Locate the cell with the specified text and output its (X, Y) center coordinate. 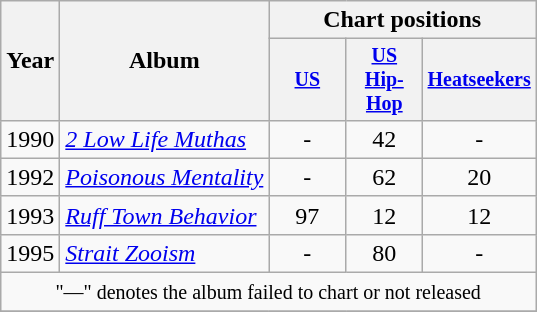
Ruff Town Behavior (164, 215)
1995 (30, 253)
Heatseekers (480, 80)
62 (384, 177)
80 (384, 253)
1992 (30, 177)
42 (384, 139)
US (308, 80)
US Hip-Hop (384, 80)
"—" denotes the album failed to chart or not released (268, 292)
2 Low Life Muthas (164, 139)
Year (30, 61)
Poisonous Mentality (164, 177)
97 (308, 215)
Strait Zooism (164, 253)
1990 (30, 139)
20 (480, 177)
1993 (30, 215)
Album (164, 61)
Chart positions (402, 20)
